Output the [X, Y] coordinate of the center of the cell containing the given text.  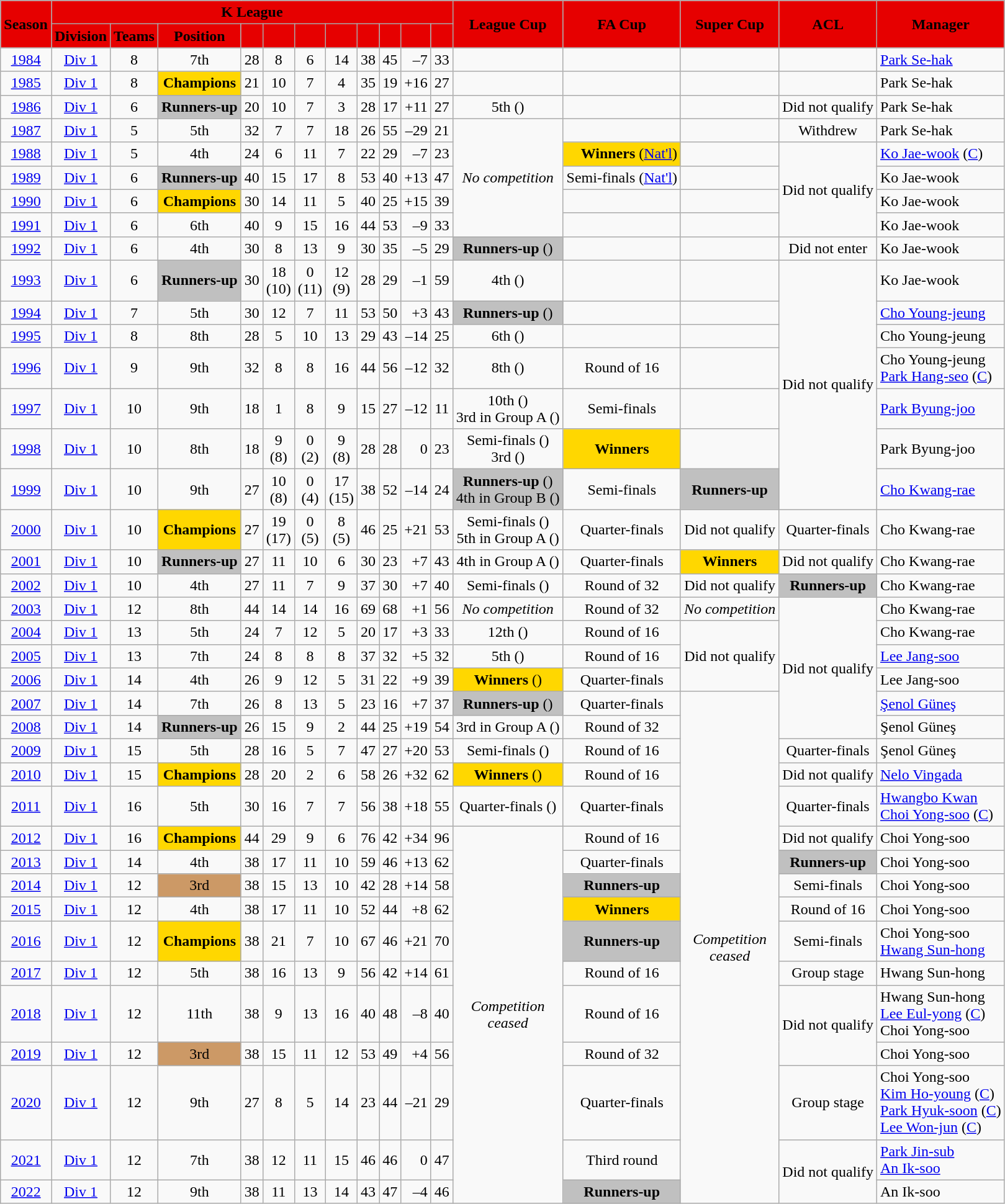
Ko Jae-wook (C) [941, 154]
8(5) [341, 530]
0(11) [310, 281]
2004 [26, 632]
Position [199, 36]
–29 [416, 130]
2021 [26, 1159]
1988 [26, 154]
2012 [26, 838]
Hwang Sun-hong [941, 973]
61 [442, 973]
2002 [26, 585]
+20 [416, 750]
6th () [508, 336]
Semi-finals (Nat'l) [622, 177]
+8 [416, 909]
+1 [416, 609]
1989 [26, 177]
4th in Group A () [508, 562]
12(9) [341, 281]
70 [442, 941]
2003 [26, 609]
ACL [828, 24]
+5 [416, 656]
96 [442, 838]
0(5) [310, 530]
2010 [26, 774]
Nelo Vingada [941, 774]
49 [390, 1054]
1995 [26, 336]
45 [390, 60]
2020 [26, 1102]
An Ik-soo [941, 1192]
–21 [416, 1102]
6th [199, 225]
Did not enter [828, 248]
League Cup [508, 24]
Choi Yong-soo Kim Ho-young (C) Park Hyuk-soon (C) Lee Won-jun (C) [941, 1102]
19(17) [278, 530]
Winners (Nat'l) [622, 154]
–9 [416, 225]
4 [341, 83]
31 [369, 680]
Season [26, 24]
3 [341, 107]
17(15) [341, 489]
+9 [416, 680]
8th () [508, 369]
1991 [26, 225]
+18 [416, 807]
Hwangbo Kwan Choi Yong-soo (C) [941, 807]
1984 [26, 60]
1992 [26, 248]
1986 [26, 107]
54 [442, 727]
+4 [416, 1054]
10th ()3rd in Group A () [508, 408]
48 [390, 1013]
68 [390, 609]
18(10) [278, 281]
1997 [26, 408]
–8 [416, 1013]
1993 [26, 281]
12th () [508, 632]
Semi-finals ()5th in Group A () [508, 530]
2018 [26, 1013]
3rd in Group A () [508, 727]
2007 [26, 703]
Withdrew [828, 130]
Park Jin-sub An Ik-soo [941, 1159]
2005 [26, 656]
2001 [26, 562]
1990 [26, 201]
67 [369, 941]
1 [278, 408]
1998 [26, 449]
–5 [416, 248]
0(2) [310, 449]
2019 [26, 1054]
2000 [26, 530]
Teams [134, 36]
2006 [26, 680]
–4 [416, 1192]
76 [369, 838]
2015 [26, 909]
Runners-up ()4th in Group B () [508, 489]
2022 [26, 1192]
10(8) [278, 489]
+19 [416, 727]
11th [199, 1013]
0(4) [310, 489]
Choi Yong-soo Hwang Sun-hong [941, 941]
K League [252, 12]
2011 [26, 807]
Semi-finals ()3rd () [508, 449]
FA Cup [622, 24]
4th () [508, 281]
2014 [26, 886]
69 [369, 609]
Quarter-finals () [508, 807]
Manager [941, 24]
2017 [26, 973]
19 [390, 83]
2013 [26, 862]
1985 [26, 83]
1999 [26, 489]
1996 [26, 369]
Third round [622, 1159]
1994 [26, 312]
Hwang Sun-hong Lee Eul-yong (C) Choi Yong-soo [941, 1013]
Super Cup [729, 24]
+32 [416, 774]
+11 [416, 107]
+34 [416, 838]
1987 [26, 130]
2009 [26, 750]
2016 [26, 941]
–1 [416, 281]
2008 [26, 727]
+16 [416, 83]
Cho Young-jeung Park Hang-seo (C) [941, 369]
+15 [416, 201]
50 [390, 312]
Division [81, 36]
